Provide the (x, y) coordinate of the cell's center where the given text is located.  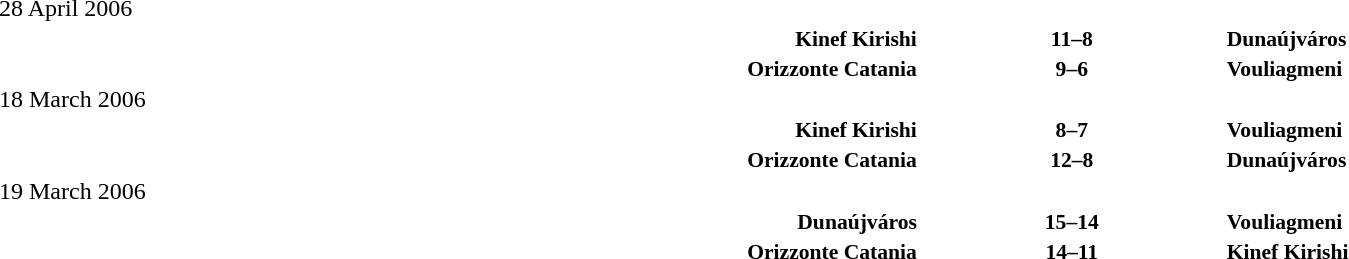
8–7 (1072, 130)
11–8 (1072, 38)
9–6 (1072, 68)
15–14 (1072, 222)
12–8 (1072, 160)
